For the text-containing cell, return its midpoint in [X, Y] coordinate format. 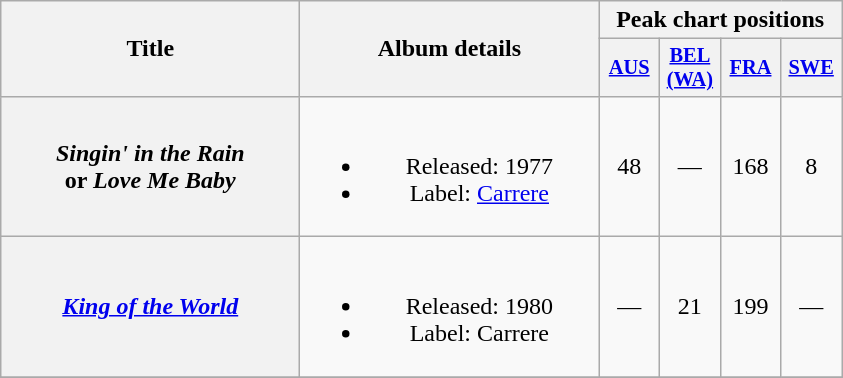
Album details [450, 49]
BEL(WA) [690, 68]
Peak chart positions [720, 20]
8 [812, 166]
Released: 1980Label: Carrere [450, 307]
48 [630, 166]
168 [750, 166]
Singin' in the Rainor Love Me Baby [150, 166]
Title [150, 49]
AUS [630, 68]
21 [690, 307]
199 [750, 307]
King of the World [150, 307]
Released: 1977Label: Carrere [450, 166]
FRA [750, 68]
SWE [812, 68]
